Identify which cell holds the provided text, then report its (x, y) central coordinate. 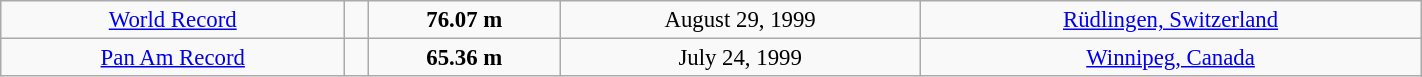
August 29, 1999 (740, 20)
65.36 m (464, 58)
Rüdlingen, Switzerland (1170, 20)
76.07 m (464, 20)
World Record (173, 20)
Winnipeg, Canada (1170, 58)
July 24, 1999 (740, 58)
Pan Am Record (173, 58)
